For the text-containing cell, return its midpoint in [x, y] coordinate format. 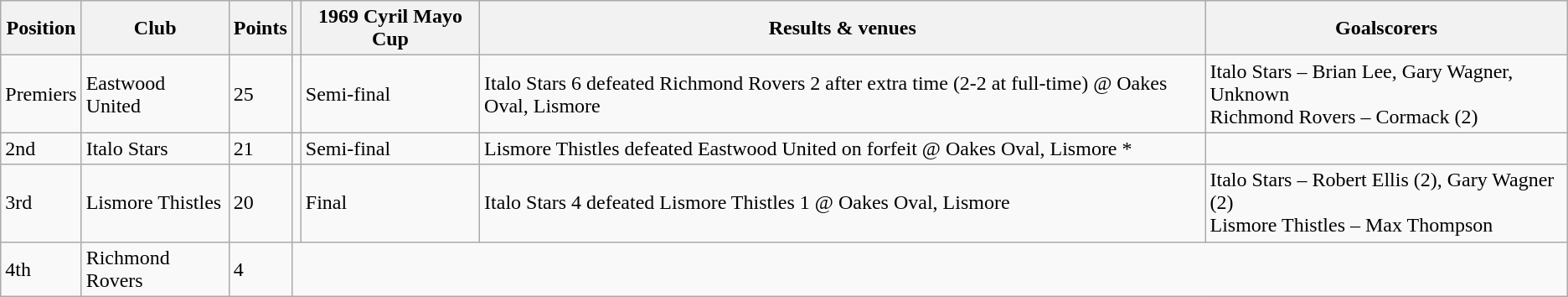
Results & venues [843, 29]
2nd [41, 148]
Italo Stars [155, 148]
Lismore Thistles defeated Eastwood United on forfeit @ Oakes Oval, Lismore * [843, 148]
Italo Stars 4 defeated Lismore Thistles 1 @ Oakes Oval, Lismore [843, 203]
4 [260, 268]
Points [260, 29]
3rd [41, 203]
Position [41, 29]
Premiers [41, 94]
Club [155, 29]
1969 Cyril Mayo Cup [390, 29]
4th [41, 268]
Final [390, 203]
Italo Stars 6 defeated Richmond Rovers 2 after extra time (2-2 at full-time) @ Oakes Oval, Lismore [843, 94]
Italo Stars – Robert Ellis (2), Gary Wagner (2)Lismore Thistles – Max Thompson [1386, 203]
Eastwood United [155, 94]
21 [260, 148]
25 [260, 94]
Richmond Rovers [155, 268]
Goalscorers [1386, 29]
20 [260, 203]
Italo Stars – Brian Lee, Gary Wagner, UnknownRichmond Rovers – Cormack (2) [1386, 94]
Lismore Thistles [155, 203]
